Capture the cell that displays the provided text and extract its (X, Y) central coordinate. 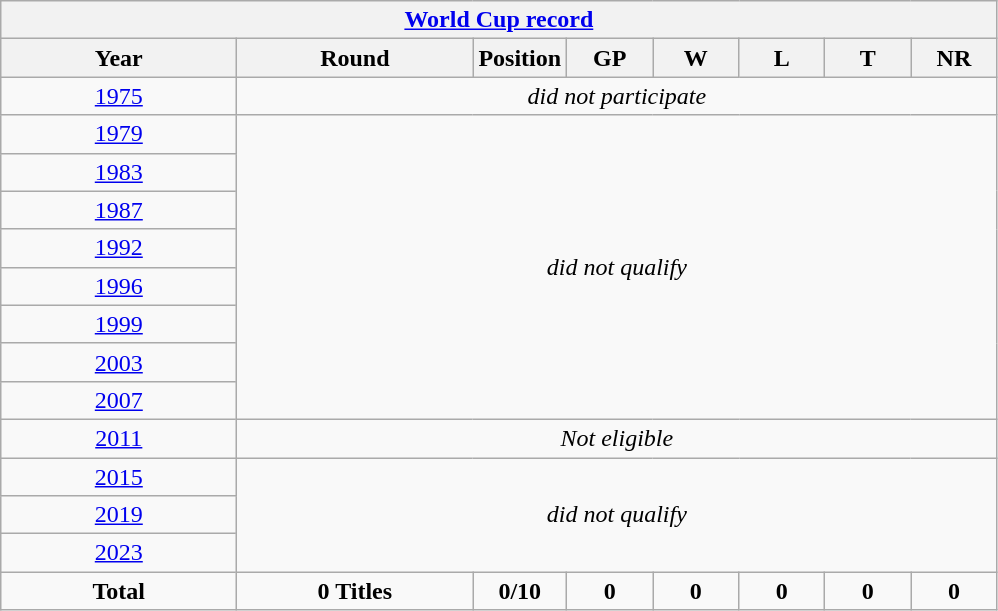
0/10 (520, 591)
2019 (119, 515)
2003 (119, 362)
Round (355, 58)
1983 (119, 172)
2011 (119, 438)
2015 (119, 477)
Position (520, 58)
1996 (119, 286)
GP (610, 58)
NR (954, 58)
L (782, 58)
Not eligible (617, 438)
0 Titles (355, 591)
Year (119, 58)
1992 (119, 248)
2023 (119, 553)
1987 (119, 210)
Total (119, 591)
2007 (119, 400)
1975 (119, 96)
1979 (119, 134)
did not participate (617, 96)
W (696, 58)
World Cup record (499, 20)
1999 (119, 324)
T (868, 58)
